Provide the (x, y) coordinate of the cell's center where the given text is located.  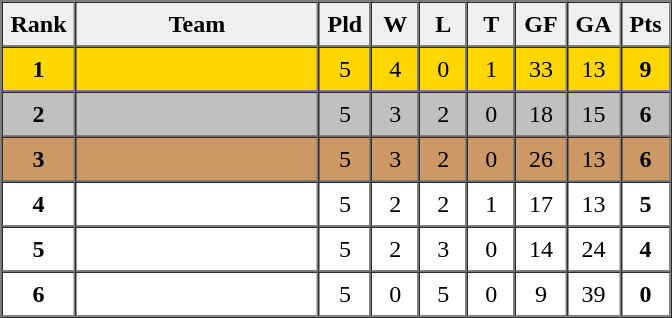
14 (540, 248)
GF (540, 24)
Team (198, 24)
33 (540, 68)
GA (594, 24)
L (443, 24)
24 (594, 248)
26 (540, 158)
T (491, 24)
Pts (646, 24)
W (395, 24)
Rank (39, 24)
17 (540, 204)
18 (540, 114)
15 (594, 114)
39 (594, 294)
Pld (346, 24)
